Search for the cell housing the specified text and yield its (x, y) center coordinate. 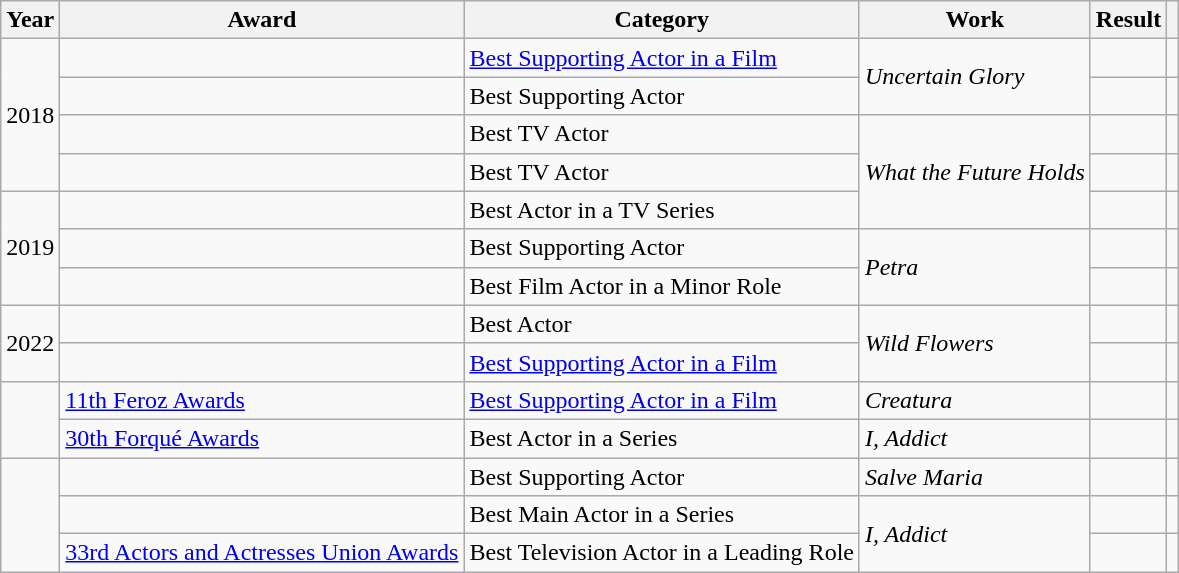
Wild Flowers (974, 343)
Result (1128, 20)
Salve Maria (974, 477)
Award (262, 20)
Year (30, 20)
What the Future Holds (974, 172)
Creatura (974, 400)
Uncertain Glory (974, 77)
Work (974, 20)
2019 (30, 248)
Best Actor in a TV Series (662, 210)
Best Actor in a Series (662, 438)
30th Forqué Awards (262, 438)
Best Television Actor in a Leading Role (662, 553)
33rd Actors and Actresses Union Awards (262, 553)
2022 (30, 343)
2018 (30, 115)
Best Main Actor in a Series (662, 515)
Best Actor (662, 324)
Petra (974, 267)
11th Feroz Awards (262, 400)
Best Film Actor in a Minor Role (662, 286)
Category (662, 20)
